Return the (x, y) coordinate for the center point of the cell that contains the specified text.  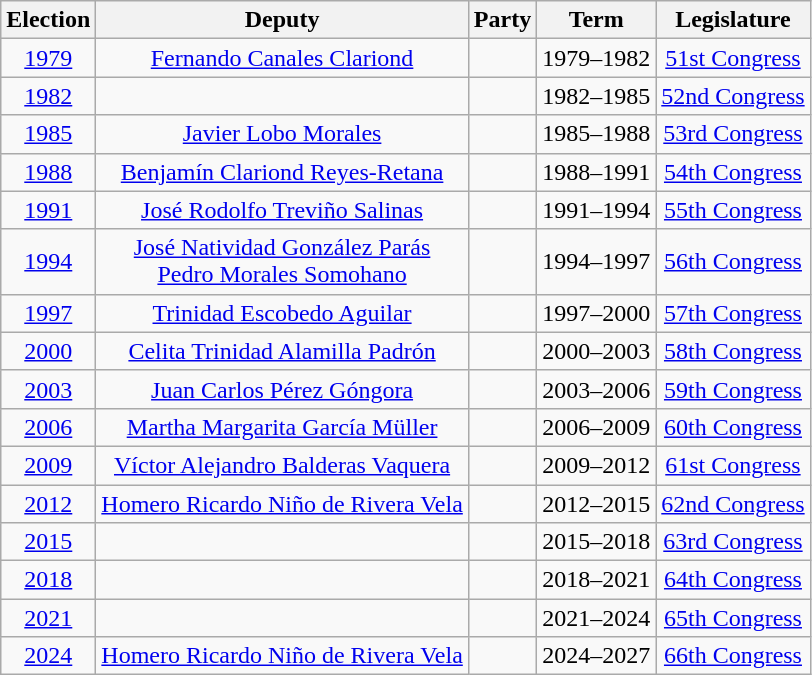
64th Congress (733, 580)
Benjamín Clariond Reyes-Retana (282, 172)
65th Congress (733, 618)
2009 (48, 465)
Martha Margarita García Müller (282, 427)
Celita Trinidad Alamilla Padrón (282, 351)
58th Congress (733, 351)
53rd Congress (733, 134)
José Natividad González ParásPedro Morales Somohano (282, 262)
2012–2015 (596, 503)
Deputy (282, 20)
51st Congress (733, 58)
60th Congress (733, 427)
Trinidad Escobedo Aguilar (282, 313)
José Rodolfo Treviño Salinas (282, 210)
1994–1997 (596, 262)
2024–2027 (596, 656)
1991–1994 (596, 210)
2015–2018 (596, 542)
2012 (48, 503)
Legislature (733, 20)
61st Congress (733, 465)
1991 (48, 210)
2000 (48, 351)
Party (502, 20)
Javier Lobo Morales (282, 134)
Víctor Alejandro Balderas Vaquera (282, 465)
Term (596, 20)
Election (48, 20)
1985–1988 (596, 134)
1988–1991 (596, 172)
2003–2006 (596, 389)
57th Congress (733, 313)
62nd Congress (733, 503)
1988 (48, 172)
1997 (48, 313)
2009–2012 (596, 465)
52nd Congress (733, 96)
2000–2003 (596, 351)
2018–2021 (596, 580)
63rd Congress (733, 542)
2021–2024 (596, 618)
1994 (48, 262)
66th Congress (733, 656)
2006–2009 (596, 427)
Fernando Canales Clariond (282, 58)
1979–1982 (596, 58)
2003 (48, 389)
1985 (48, 134)
2015 (48, 542)
1997–2000 (596, 313)
2018 (48, 580)
Juan Carlos Pérez Góngora (282, 389)
2006 (48, 427)
59th Congress (733, 389)
56th Congress (733, 262)
2021 (48, 618)
55th Congress (733, 210)
1982–1985 (596, 96)
1982 (48, 96)
1979 (48, 58)
54th Congress (733, 172)
2024 (48, 656)
